Output the (x, y) coordinate of the center of the cell containing the given text.  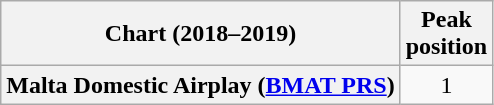
Peakposition (446, 34)
1 (446, 85)
Malta Domestic Airplay (BMAT PRS) (200, 85)
Chart (2018–2019) (200, 34)
